Pinpoint the cell where the given text exists, returning its (x, y) midpoint coordinate. 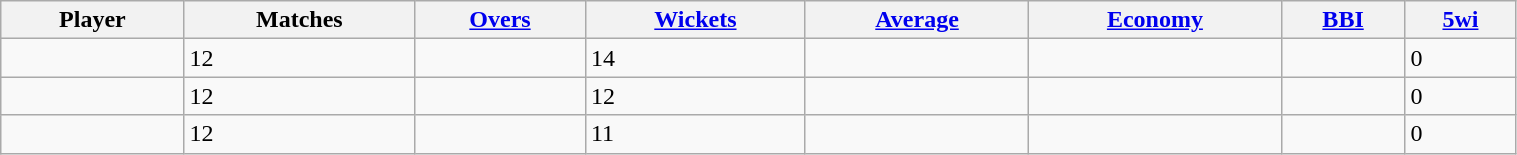
Economy (1156, 20)
14 (695, 58)
Wickets (695, 20)
11 (695, 134)
Overs (500, 20)
BBI (1343, 20)
Average (916, 20)
Matches (300, 20)
Player (92, 20)
5wi (1460, 20)
